Output the [x, y] coordinate of the center of the cell containing the given text.  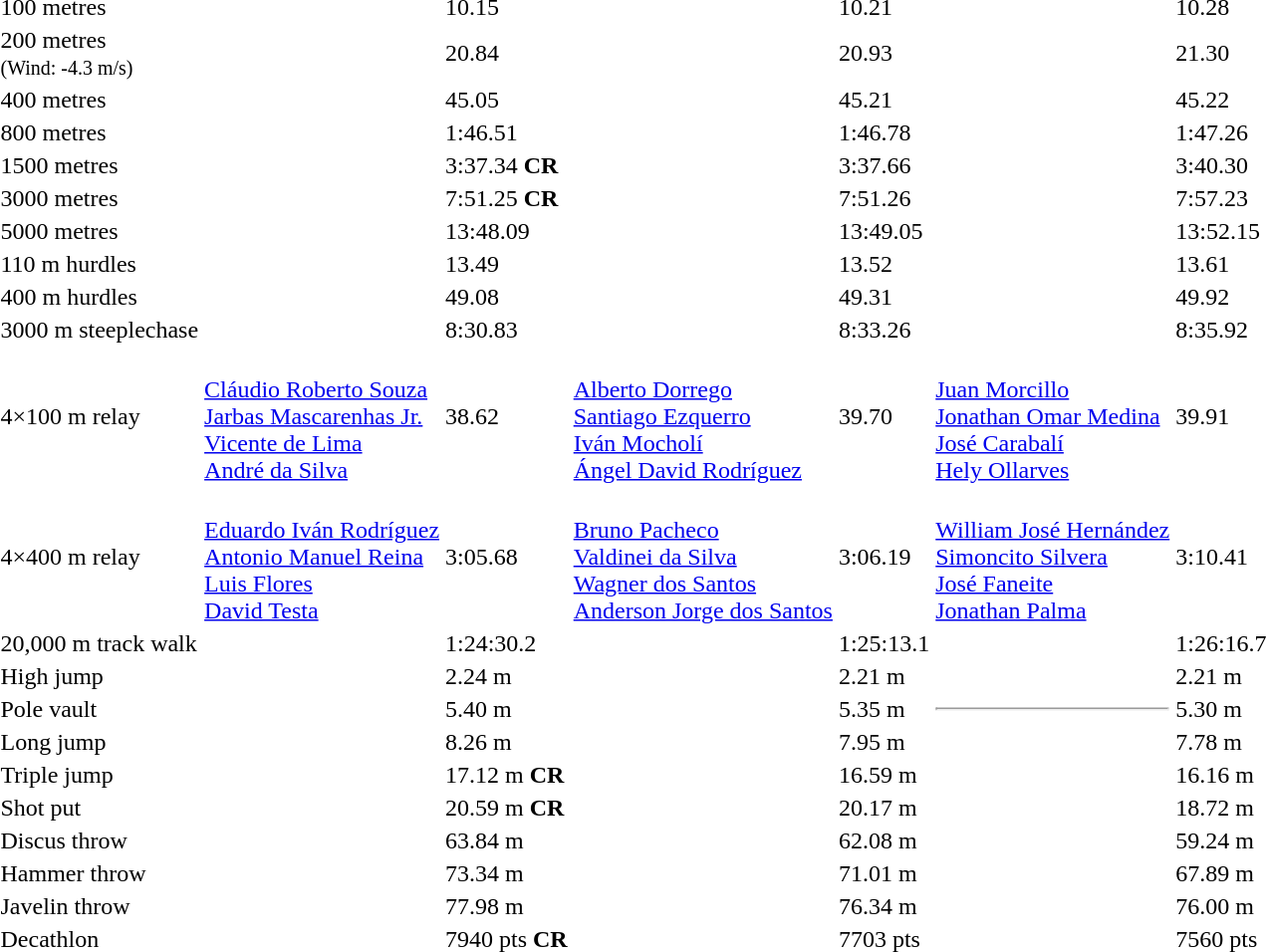
20.84 [507, 54]
5.40 m [507, 709]
76.34 m [884, 906]
17.12 m CR [507, 775]
2.24 m [507, 676]
49.08 [507, 297]
38.62 [507, 416]
8:33.26 [884, 330]
62.08 m [884, 840]
45.21 [884, 100]
8.26 m [507, 742]
5.35 m [884, 709]
3:05.68 [507, 557]
45.05 [507, 100]
20.59 m CR [507, 808]
1:24:30.2 [507, 643]
49.31 [884, 297]
7:51.25 CR [507, 198]
1:25:13.1 [884, 643]
13.49 [507, 264]
1:46.51 [507, 132]
39.70 [884, 416]
20.17 m [884, 808]
Cláudio Roberto SouzaJarbas Mascarenhas Jr.Vicente de LimaAndré da Silva [323, 416]
7.95 m [884, 742]
16.59 m [884, 775]
20.93 [884, 54]
13:49.05 [884, 231]
8:30.83 [507, 330]
3:06.19 [884, 557]
3:37.66 [884, 165]
7:51.26 [884, 198]
1:46.78 [884, 132]
63.84 m [507, 840]
Bruno PachecoValdinei da SilvaWagner dos SantosAnderson Jorge dos Santos [703, 557]
Alberto DorregoSantiago EzquerroIván MocholíÁngel David Rodríguez [703, 416]
2.21 m [884, 676]
Eduardo Iván RodríguezAntonio Manuel ReinaLuis FloresDavid Testa [323, 557]
13.52 [884, 264]
77.98 m [507, 906]
Juan MorcilloJonathan Omar MedinaJosé CarabalíHely Ollarves [1053, 416]
73.34 m [507, 873]
13:48.09 [507, 231]
3:37.34 CR [507, 165]
71.01 m [884, 873]
William José HernándezSimoncito SilveraJosé FaneiteJonathan Palma [1053, 557]
